Find where the given text appears and provide that cell's center as (x, y) coordinate. 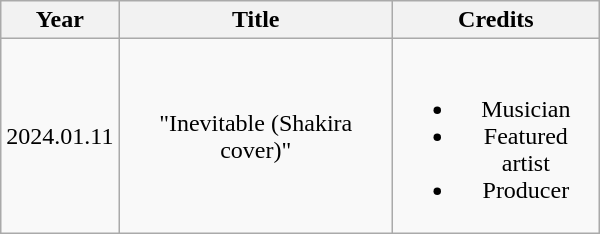
"Inevitable (Shakira cover)" (256, 136)
2024.01.11 (60, 136)
Title (256, 20)
Credits (496, 20)
MusicianFeatured artistProducer (496, 136)
Year (60, 20)
